Capture the cell that displays the provided text and extract its [X, Y] central coordinate. 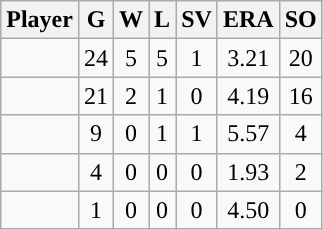
9 [96, 134]
ERA [248, 20]
5.57 [248, 134]
4.50 [248, 210]
Player [40, 20]
SO [300, 20]
3.21 [248, 58]
L [162, 20]
G [96, 20]
21 [96, 96]
24 [96, 58]
16 [300, 96]
20 [300, 58]
SV [197, 20]
1.93 [248, 172]
4.19 [248, 96]
W [132, 20]
